For the text-containing cell, return its midpoint in [X, Y] coordinate format. 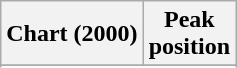
Chart (2000) [72, 34]
Peakposition [189, 34]
